Detect which cell encompasses the target text, then output its (X, Y) center coordinate. 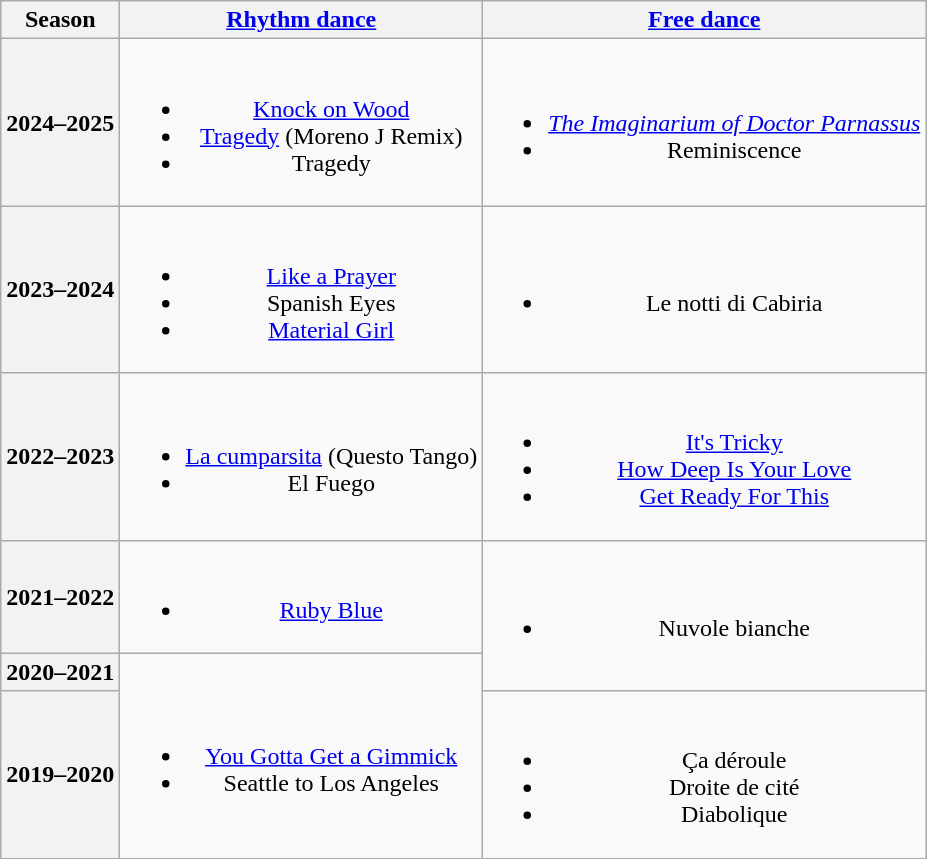
Like a PrayerSpanish EyesMaterial Girl (302, 290)
2022–2023 (60, 456)
Knock on Wood Tragedy (Moreno J Remix)Tragedy (302, 122)
The Imaginarium of Doctor Parnassus Reminiscence (704, 122)
La cumparsita (Questo Tango) El Fuego (302, 456)
2019–2020 (60, 774)
Ça dérouleDroite de citéDiabolique (704, 774)
2024–2025 (60, 122)
Rhythm dance (302, 20)
Free dance (704, 20)
Nuvole bianche (704, 616)
Season (60, 20)
You Gotta Get a Gimmick Seattle to Los Angeles (302, 756)
2021–2022 (60, 596)
2023–2024 (60, 290)
Ruby Blue (302, 596)
2020–2021 (60, 672)
It's Tricky How Deep Is Your Love Get Ready For This (704, 456)
Le notti di Cabiria (704, 290)
